Output the (X, Y) coordinate of the center of the cell containing the given text.  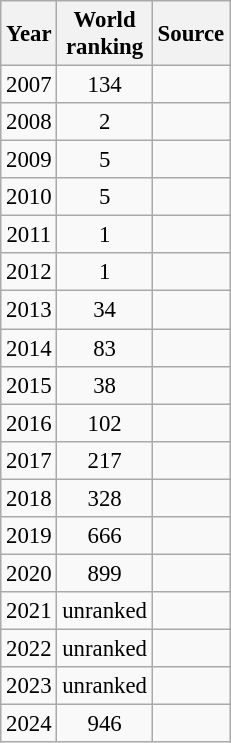
2016 (29, 423)
2009 (29, 160)
Source (190, 34)
328 (104, 498)
2024 (29, 724)
83 (104, 348)
102 (104, 423)
946 (104, 724)
2017 (29, 460)
2 (104, 122)
2011 (29, 235)
2021 (29, 611)
2018 (29, 498)
2023 (29, 686)
2008 (29, 122)
2013 (29, 310)
2007 (29, 85)
34 (104, 310)
Year (29, 34)
2014 (29, 348)
2015 (29, 385)
38 (104, 385)
Worldranking (104, 34)
134 (104, 85)
217 (104, 460)
2012 (29, 273)
2020 (29, 573)
899 (104, 573)
2022 (29, 648)
2019 (29, 536)
2010 (29, 197)
666 (104, 536)
